From the cell containing the given text, extract its center point as [x, y] coordinate. 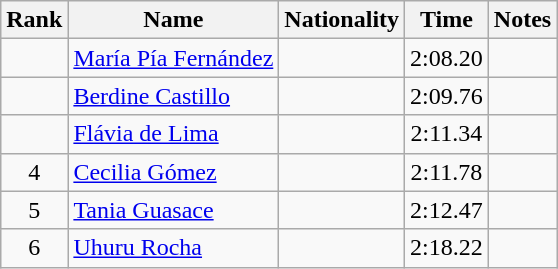
4 [34, 172]
2:12.47 [447, 210]
2:11.78 [447, 172]
5 [34, 210]
2:18.22 [447, 248]
Nationality [342, 20]
Uhuru Rocha [174, 248]
2:08.20 [447, 58]
Berdine Castillo [174, 96]
María Pía Fernández [174, 58]
2:11.34 [447, 134]
6 [34, 248]
Notes [522, 20]
Tania Guasace [174, 210]
Name [174, 20]
Rank [34, 20]
Flávia de Lima [174, 134]
2:09.76 [447, 96]
Cecilia Gómez [174, 172]
Time [447, 20]
